Search for the cell housing the specified text and yield its [X, Y] center coordinate. 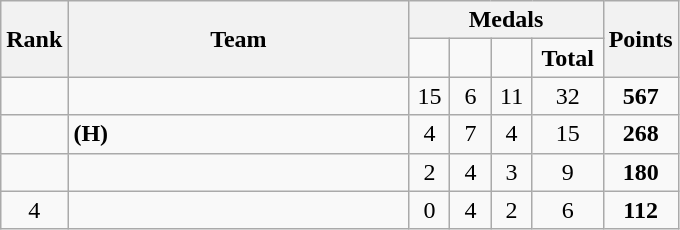
7 [470, 134]
(H) [238, 134]
Total [568, 58]
Points [640, 39]
9 [568, 172]
180 [640, 172]
567 [640, 96]
Medals [506, 20]
32 [568, 96]
3 [512, 172]
Team [238, 39]
112 [640, 210]
Rank [34, 39]
268 [640, 134]
0 [430, 210]
11 [512, 96]
